Locate the cell with the specified text and output its (x, y) center coordinate. 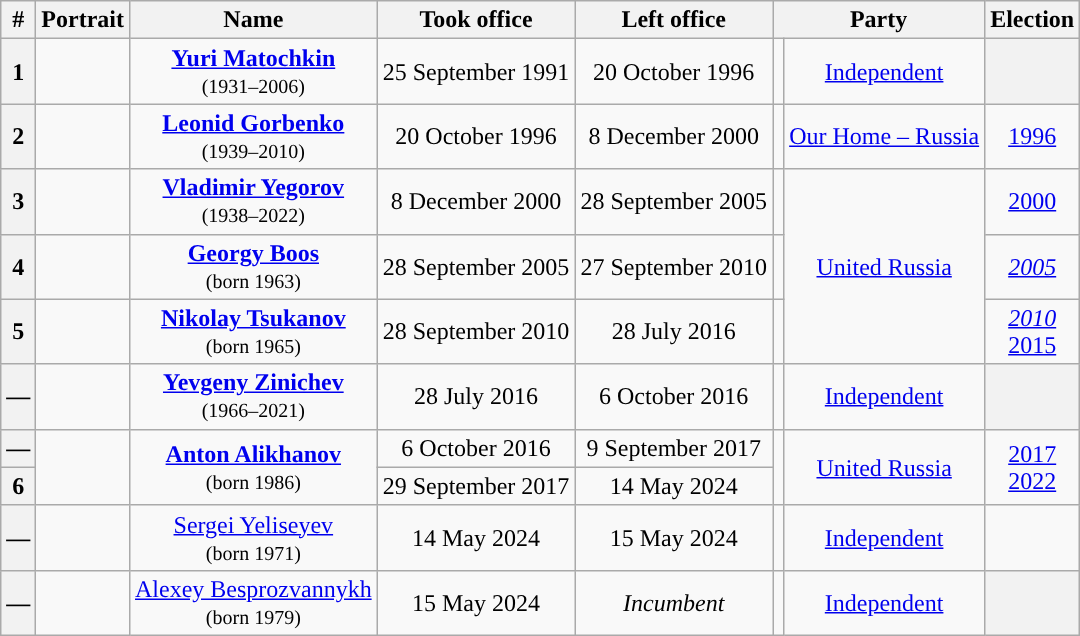
Name (253, 20)
3 (18, 202)
Alexey Besprozvannykh(born 1979) (253, 602)
2000 (1032, 202)
# (18, 20)
Yevgeny Zinichev(1966–2021) (253, 396)
1 (18, 72)
Sergei Yeliseyev(born 1971) (253, 538)
1996 (1032, 136)
27 September 2010 (674, 266)
28 September 2010 (476, 332)
Georgy Boos(born 1963) (253, 266)
5 (18, 332)
Our Home – Russia (884, 136)
25 September 1991 (476, 72)
20172022 (1032, 467)
Election (1032, 20)
Nikolay Tsukanov(born 1965) (253, 332)
Portrait (83, 20)
Incumbent (674, 602)
20102015 (1032, 332)
9 September 2017 (674, 448)
4 (18, 266)
29 September 2017 (476, 486)
Vladimir Yegorov(1938–2022) (253, 202)
2 (18, 136)
Anton Alikhanov(born 1986) (253, 467)
2005 (1032, 266)
Yuri Matochkin(1931–2006) (253, 72)
Took office (476, 20)
Leonid Gorbenko(1939–2010) (253, 136)
Left office (674, 20)
6 (18, 486)
Party (879, 20)
